Search for the cell housing the specified text and yield its (x, y) center coordinate. 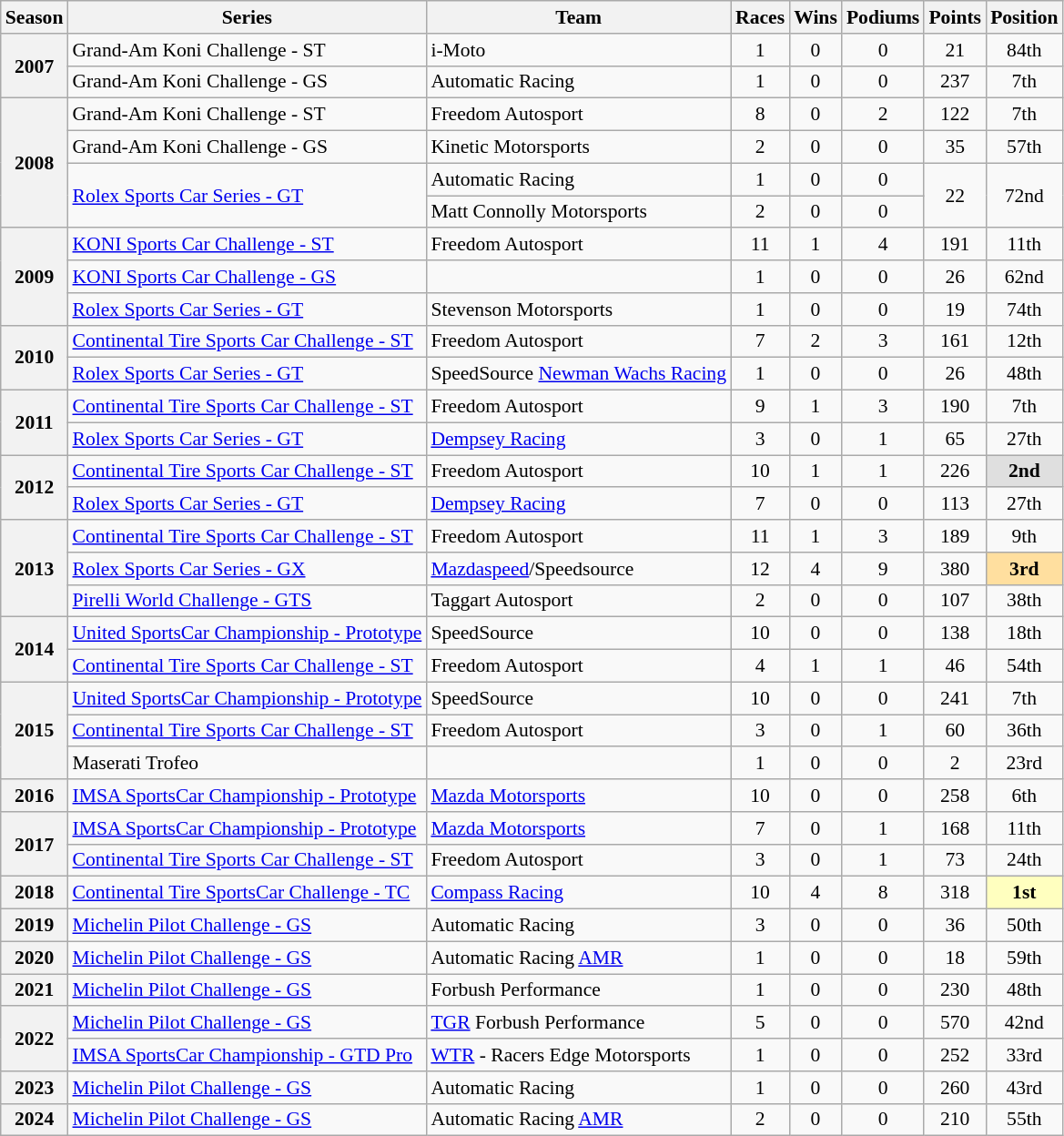
380 (955, 569)
Continental Tire SportsCar Challenge - TC (247, 893)
5 (760, 1023)
570 (955, 1023)
Mazdaspeed/Speedsource (579, 569)
50th (1024, 926)
2009 (35, 277)
Compass Racing (579, 893)
84th (1024, 50)
62nd (1024, 277)
Season (35, 17)
189 (955, 536)
2017 (35, 845)
226 (955, 472)
2024 (35, 1120)
318 (955, 893)
Forbush Performance (579, 990)
23rd (1024, 764)
KONI Sports Car Challenge - ST (247, 245)
9th (1024, 536)
KONI Sports Car Challenge - GS (247, 277)
161 (955, 341)
46 (955, 666)
2018 (35, 893)
2011 (35, 422)
22 (955, 195)
2015 (35, 730)
107 (955, 601)
Maserati Trofeo (247, 764)
230 (955, 990)
2019 (35, 926)
2021 (35, 990)
i-Moto (579, 50)
2010 (35, 357)
191 (955, 245)
33rd (1024, 1055)
Races (760, 17)
Series (247, 17)
113 (955, 504)
190 (955, 407)
54th (1024, 666)
Pirelli World Challenge - GTS (247, 601)
WTR - Racers Edge Motorsports (579, 1055)
Kinetic Motorsports (579, 147)
210 (955, 1120)
Taggart Autosport (579, 601)
6th (1024, 796)
3rd (1024, 569)
59th (1024, 958)
42nd (1024, 1023)
43rd (1024, 1088)
Matt Connolly Motorsports (579, 212)
Stevenson Motorsports (579, 309)
241 (955, 698)
SpeedSource Newman Wachs Racing (579, 374)
12th (1024, 341)
Podiums (883, 17)
IMSA SportsCar Championship - GTD Pro (247, 1055)
237 (955, 82)
2nd (1024, 472)
122 (955, 115)
57th (1024, 147)
2014 (35, 650)
24th (1024, 860)
65 (955, 439)
Team (579, 17)
168 (955, 828)
2012 (35, 488)
73 (955, 860)
36th (1024, 731)
21 (955, 50)
38th (1024, 601)
18th (1024, 634)
TGR Forbush Performance (579, 1023)
1st (1024, 893)
Position (1024, 17)
2022 (35, 1040)
Rolex Sports Car Series - GX (247, 569)
60 (955, 731)
Points (955, 17)
258 (955, 796)
12 (760, 569)
2013 (35, 568)
252 (955, 1055)
2016 (35, 796)
72nd (1024, 195)
138 (955, 634)
55th (1024, 1120)
19 (955, 309)
2020 (35, 958)
18 (955, 958)
2007 (35, 66)
35 (955, 147)
74th (1024, 309)
260 (955, 1088)
Wins (816, 17)
36 (955, 926)
2008 (35, 163)
2023 (35, 1088)
